Provide the (x, y) coordinate of the cell's center where the given text is located.  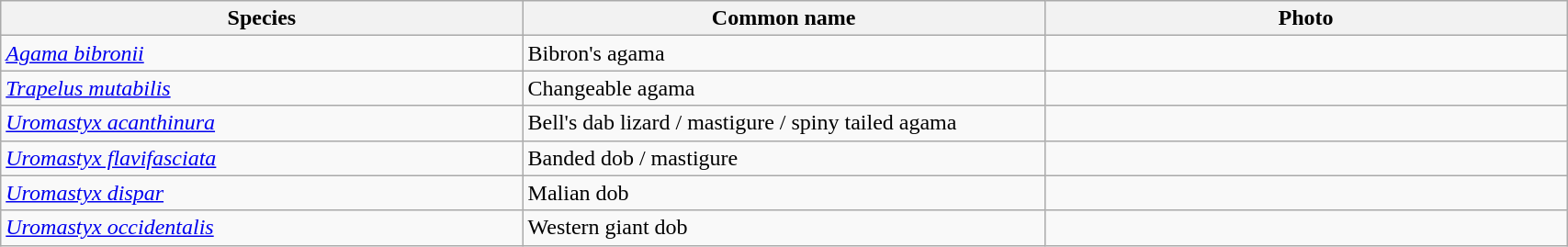
Agama bibronii (262, 53)
Species (262, 18)
Malian dob (784, 193)
Common name (784, 18)
Changeable agama (784, 88)
Uromastyx occidentalis (262, 228)
Uromastyx flavifasciata (262, 158)
Photo (1305, 18)
Banded dob / mastigure (784, 158)
Western giant dob (784, 228)
Uromastyx acanthinura (262, 123)
Bell's dab lizard / mastigure / spiny tailed agama (784, 123)
Bibron's agama (784, 53)
Trapelus mutabilis (262, 88)
Uromastyx dispar (262, 193)
